Return the [X, Y] coordinate for the center point of the cell that contains the specified text.  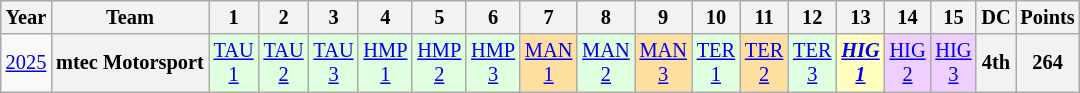
8 [606, 17]
2025 [26, 63]
TAU3 [334, 63]
13 [860, 17]
5 [439, 17]
4th [996, 63]
4 [385, 17]
HIG2 [908, 63]
9 [664, 17]
264 [1048, 63]
15 [953, 17]
TAU1 [234, 63]
14 [908, 17]
TER3 [812, 63]
MAN2 [606, 63]
HMP3 [493, 63]
12 [812, 17]
HIG1 [860, 63]
10 [716, 17]
DC [996, 17]
3 [334, 17]
HIG3 [953, 63]
HMP1 [385, 63]
TAU2 [284, 63]
7 [548, 17]
Year [26, 17]
MAN3 [664, 63]
Team [130, 17]
TER2 [764, 63]
6 [493, 17]
HMP2 [439, 63]
Points [1048, 17]
mtec Motorsport [130, 63]
TER1 [716, 63]
1 [234, 17]
MAN1 [548, 63]
11 [764, 17]
2 [284, 17]
